For the text-containing cell, return its midpoint in [x, y] coordinate format. 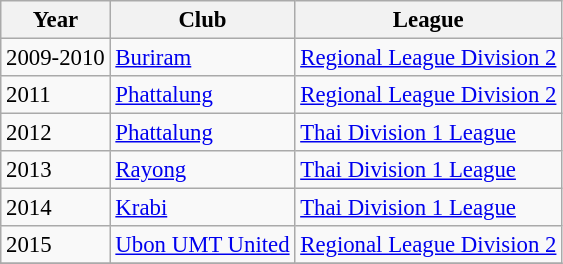
Rayong [202, 170]
2014 [56, 208]
Year [56, 20]
Krabi [202, 208]
2013 [56, 170]
2015 [56, 245]
League [428, 20]
Club [202, 20]
2012 [56, 133]
Ubon UMT United [202, 245]
2009-2010 [56, 58]
2011 [56, 95]
Buriram [202, 58]
